Capture the cell that displays the provided text and extract its [X, Y] central coordinate. 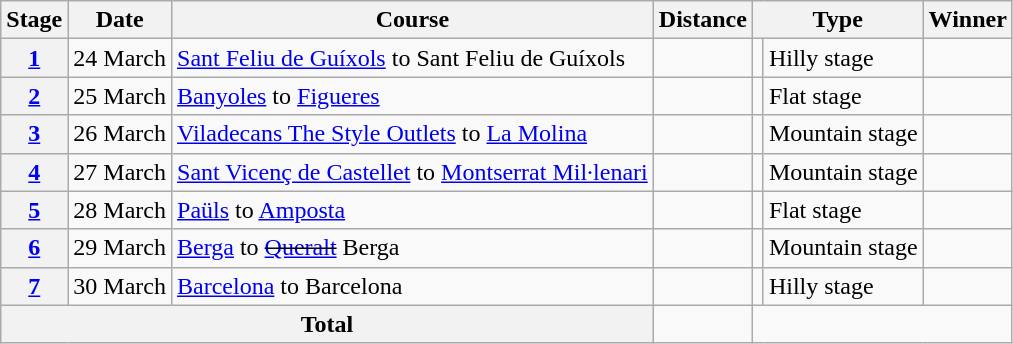
Type [838, 20]
Viladecans The Style Outlets to La Molina [413, 134]
7 [34, 286]
24 March [120, 58]
4 [34, 172]
Berga to Queralt Berga [413, 248]
Stage [34, 20]
Sant Feliu de Guíxols to Sant Feliu de Guíxols [413, 58]
Date [120, 20]
28 March [120, 210]
Distance [702, 20]
1 [34, 58]
29 March [120, 248]
6 [34, 248]
2 [34, 96]
27 March [120, 172]
30 March [120, 286]
Paüls to Amposta [413, 210]
Barcelona to Barcelona [413, 286]
Total [328, 324]
Sant Vicenç de Castellet to Montserrat Mil·lenari [413, 172]
Winner [968, 20]
Course [413, 20]
3 [34, 134]
5 [34, 210]
26 March [120, 134]
Banyoles to Figueres [413, 96]
25 March [120, 96]
